Return [X, Y] of the center of cell containing provided text 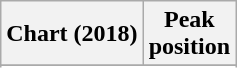
Peak position [189, 34]
Chart (2018) [72, 34]
